Extract the (x, y) coordinate from the center of the cell holding the provided text.  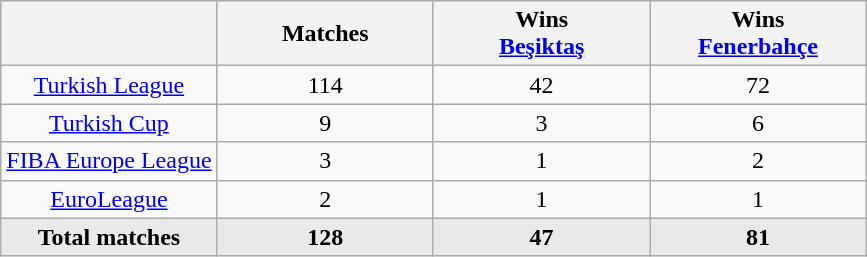
42 (541, 85)
EuroLeague (109, 199)
72 (758, 85)
114 (325, 85)
47 (541, 237)
Matches (325, 34)
FIBA Europe League (109, 161)
9 (325, 123)
128 (325, 237)
81 (758, 237)
Total matches (109, 237)
WinsBeşiktaş (541, 34)
Turkish Cup (109, 123)
6 (758, 123)
WinsFenerbahçe (758, 34)
Turkish League (109, 85)
